Locate the cell with the specified text and output its [X, Y] center coordinate. 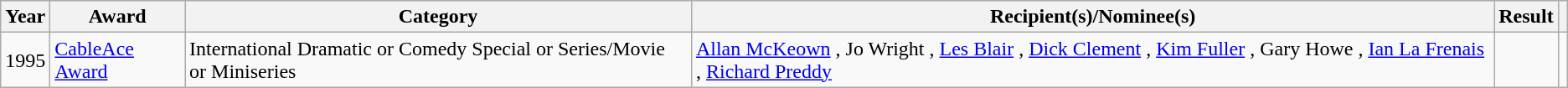
1995 [25, 60]
Category [439, 17]
Result [1526, 17]
Recipient(s)/Nominee(s) [1092, 17]
International Dramatic or Comedy Special or Series/Movie or Miniseries [439, 60]
Allan McKeown , Jo Wright , Les Blair , Dick Clement , Kim Fuller , Gary Howe , Ian La Frenais , Richard Preddy [1092, 60]
Award [117, 17]
CableAce Award [117, 60]
Year [25, 17]
